Pinpoint the cell where the given text exists, returning its [X, Y] midpoint coordinate. 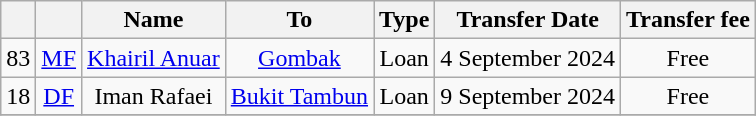
Bukit Tambun [299, 96]
Name [154, 20]
Khairil Anuar [154, 58]
To [299, 20]
MF [59, 58]
9 September 2024 [528, 96]
Type [404, 20]
18 [18, 96]
Iman Rafaei [154, 96]
Transfer Date [528, 20]
DF [59, 96]
Gombak [299, 58]
Transfer fee [688, 20]
4 September 2024 [528, 58]
83 [18, 58]
